Find where the given text appears and provide that cell's center as (X, Y) coordinate. 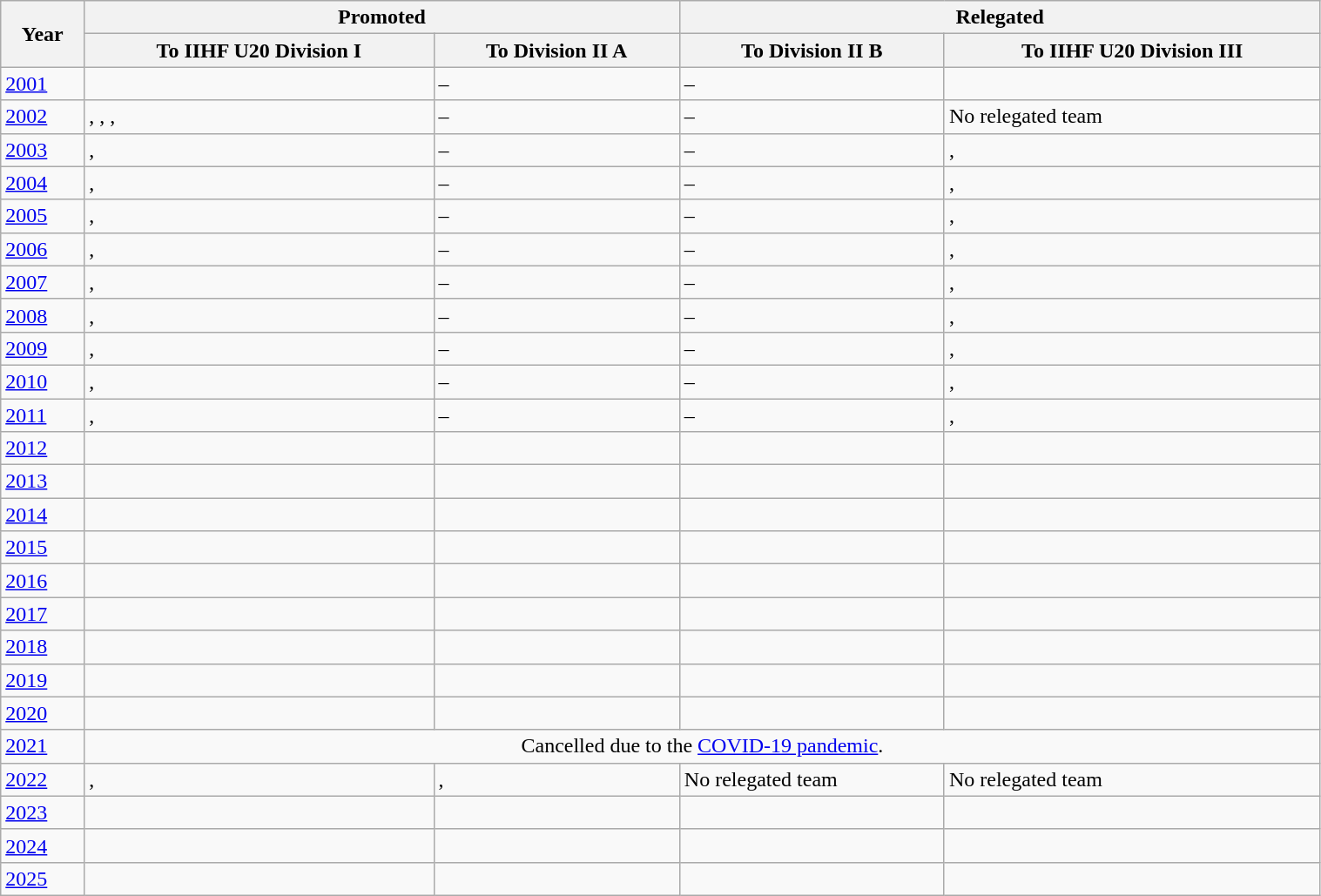
2001 (43, 84)
2023 (43, 812)
Cancelled due to the COVID-19 pandemic. (702, 746)
To Division II A (556, 51)
2003 (43, 150)
2020 (43, 713)
2010 (43, 381)
2005 (43, 216)
2013 (43, 482)
2022 (43, 779)
2002 (43, 117)
2015 (43, 548)
Year (43, 34)
2024 (43, 845)
2025 (43, 879)
, , , (259, 117)
Promoted (382, 17)
2012 (43, 448)
2021 (43, 746)
2011 (43, 415)
2008 (43, 315)
To Division II B (812, 51)
2018 (43, 647)
2017 (43, 614)
2004 (43, 183)
2006 (43, 249)
2009 (43, 348)
To IIHF U20 Division III (1132, 51)
Relegated (1000, 17)
2014 (43, 515)
2016 (43, 581)
2007 (43, 282)
To IIHF U20 Division I (259, 51)
2019 (43, 680)
